Detect which cell encompasses the target text, then output its [x, y] center coordinate. 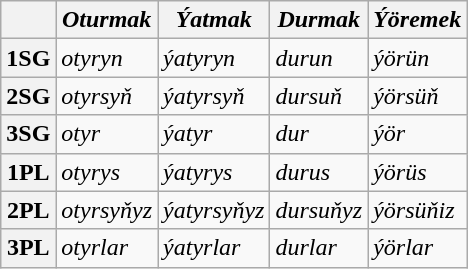
1SG [28, 58]
ýörün [418, 58]
otyrys [107, 172]
ýörsüň [418, 96]
ýatyrsyňyz [214, 210]
1PL [28, 172]
otyrlar [107, 248]
otyrsyň [107, 96]
otyryn [107, 58]
ýör [418, 134]
ýatyrys [214, 172]
ýatyryn [214, 58]
Durmak [319, 20]
Ýöremek [418, 20]
dursuň [319, 96]
2PL [28, 210]
Oturmak [107, 20]
3PL [28, 248]
ýörsüňiz [418, 210]
3SG [28, 134]
durus [319, 172]
durlar [319, 248]
otyr [107, 134]
ýörlar [418, 248]
ýörüs [418, 172]
dur [319, 134]
dursuňyz [319, 210]
ýatyr [214, 134]
Ýatmak [214, 20]
otyrsyňyz [107, 210]
ýatyrsyň [214, 96]
durun [319, 58]
ýatyrlar [214, 248]
2SG [28, 96]
